Scan for the cell matching the given text and deliver its [x, y] coordinate at center. 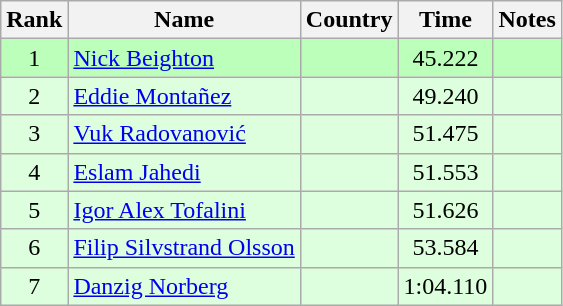
1:04.110 [446, 286]
Time [446, 20]
53.584 [446, 248]
Eslam Jahedi [184, 172]
4 [34, 172]
7 [34, 286]
49.240 [446, 96]
Filip Silvstrand Olsson [184, 248]
51.475 [446, 134]
1 [34, 58]
Danzig Norberg [184, 286]
51.553 [446, 172]
Rank [34, 20]
45.222 [446, 58]
Country [349, 20]
5 [34, 210]
Notes [527, 20]
51.626 [446, 210]
Igor Alex Tofalini [184, 210]
Vuk Radovanović [184, 134]
Nick Beighton [184, 58]
2 [34, 96]
Eddie Montañez [184, 96]
3 [34, 134]
Name [184, 20]
6 [34, 248]
